Capture the cell that displays the provided text and extract its (X, Y) central coordinate. 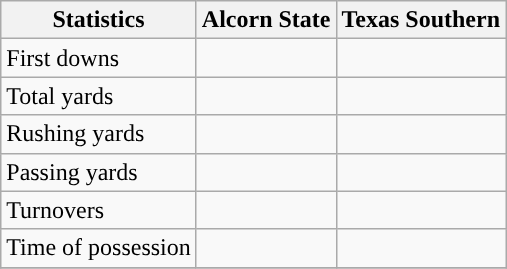
Alcorn State (266, 20)
First downs (99, 58)
Statistics (99, 20)
Time of possession (99, 248)
Turnovers (99, 210)
Texas Southern (421, 20)
Total yards (99, 96)
Rushing yards (99, 134)
Passing yards (99, 172)
